Locate the cell with the specified text and output its (x, y) center coordinate. 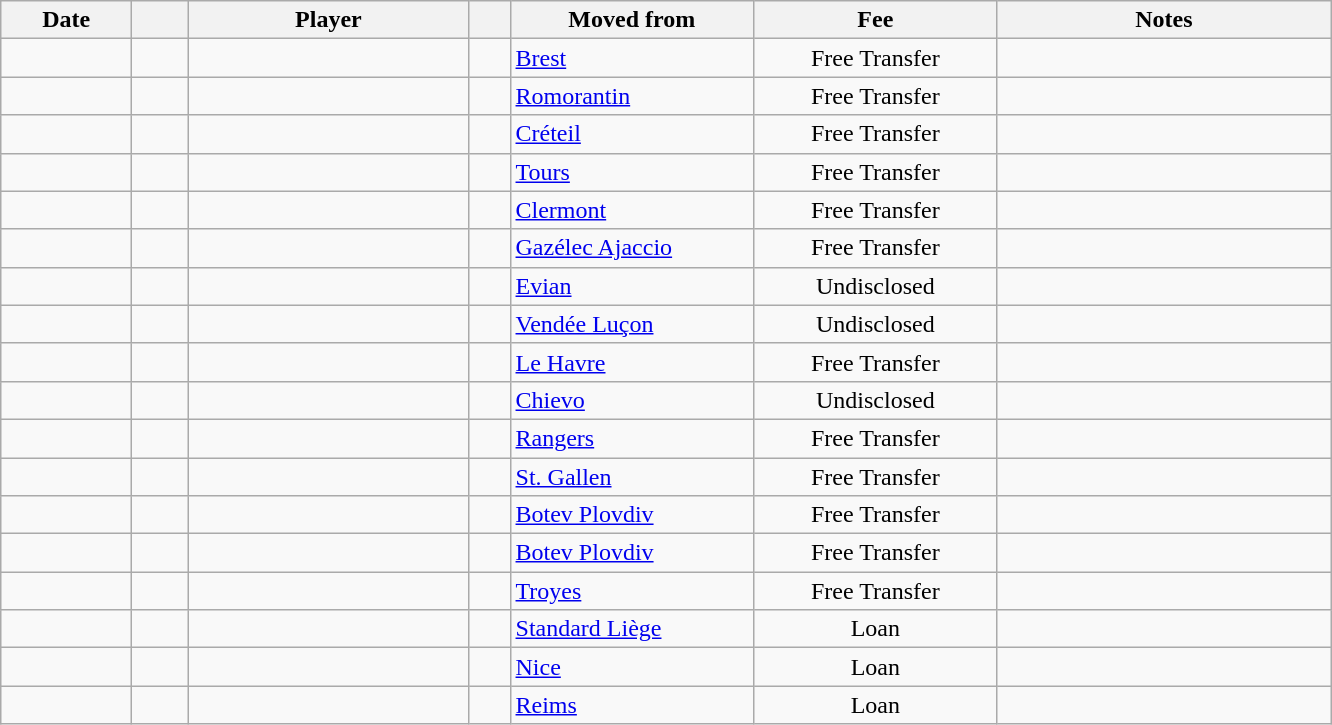
Romorantin (632, 96)
Evian (632, 286)
Rangers (632, 438)
Tours (632, 172)
Player (328, 20)
Fee (876, 20)
Créteil (632, 134)
Nice (632, 667)
Reims (632, 705)
Clermont (632, 210)
Standard Liège (632, 629)
Gazélec Ajaccio (632, 248)
St. Gallen (632, 477)
Chievo (632, 400)
Le Havre (632, 362)
Vendée Luçon (632, 324)
Troyes (632, 591)
Brest (632, 58)
Moved from (632, 20)
Date (66, 20)
Notes (1164, 20)
